Provide the [x, y] coordinate of the cell's center where the given text is located.  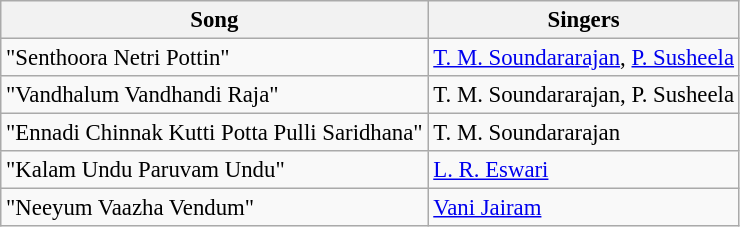
"Senthoora Netri Pottin" [214, 58]
"Vandhalum Vandhandi Raja" [214, 95]
"Ennadi Chinnak Kutti Potta Pulli Saridhana" [214, 133]
Singers [584, 20]
L. R. Eswari [584, 170]
T. M. Soundararajan [584, 133]
Vani Jairam [584, 208]
"Kalam Undu Paruvam Undu" [214, 170]
"Neeyum Vaazha Vendum" [214, 208]
Song [214, 20]
